From the cell containing the given text, extract its center point as (x, y) coordinate. 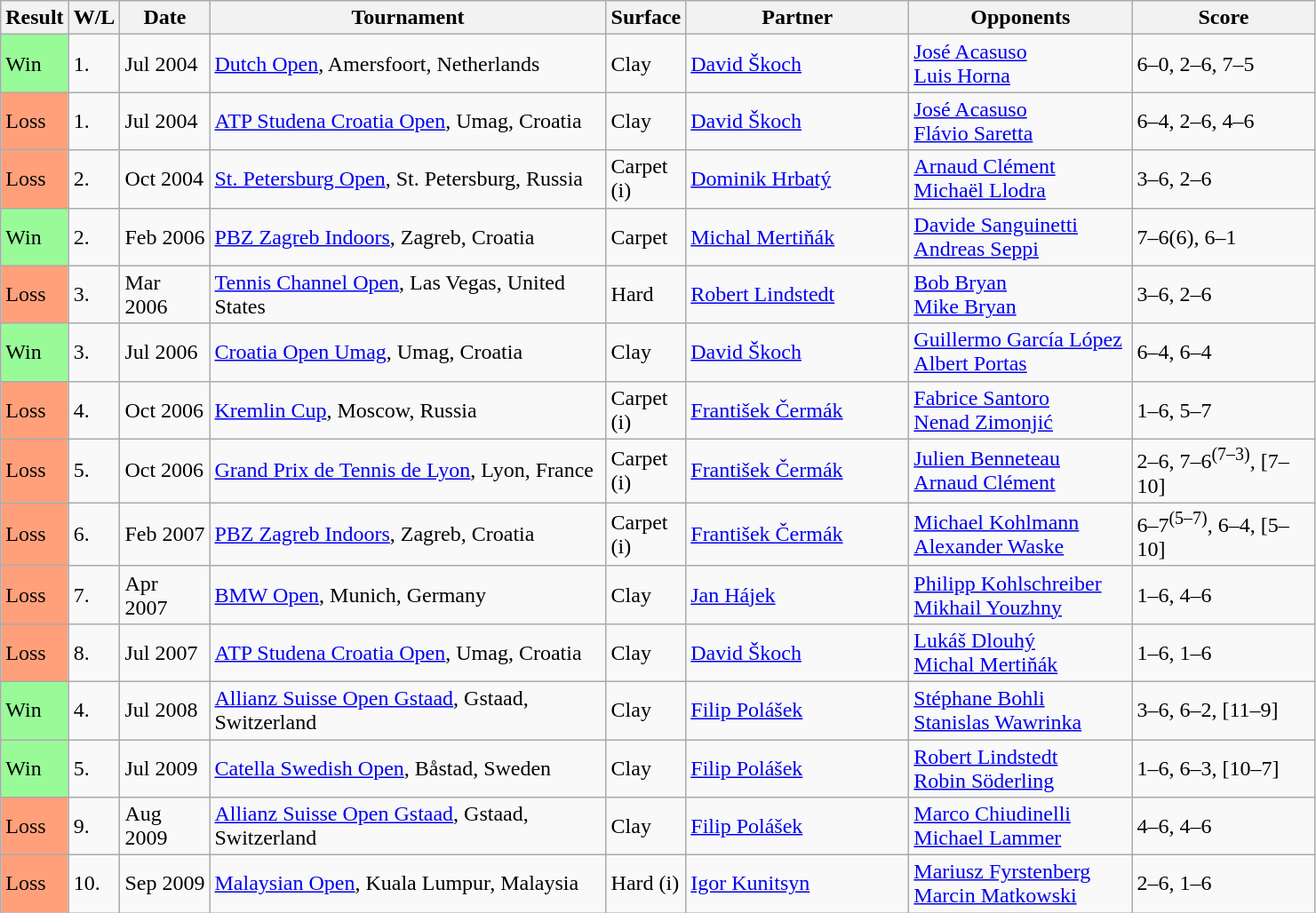
9. (94, 826)
Feb 2007 (165, 535)
Hard (646, 295)
Grand Prix de Tennis de Lyon, Lyon, France (408, 471)
Stéphane Bohli Stanislas Wawrinka (1020, 711)
Mar 2006 (165, 295)
Score (1224, 18)
6–0, 2–6, 7–5 (1224, 64)
2–6, 7–6(7–3), [7–10] (1224, 471)
Catella Swedish Open, Båstad, Sweden (408, 769)
Guillermo García López Albert Portas (1020, 352)
José Acasuso Flávio Saretta (1020, 121)
Mariusz Fyrstenberg Marcin Matkowski (1020, 885)
Surface (646, 18)
10. (94, 885)
Malaysian Open, Kuala Lumpur, Malaysia (408, 885)
Kremlin Cup, Moscow, Russia (408, 410)
Aug 2009 (165, 826)
Carpet (646, 236)
Jul 2007 (165, 652)
Date (165, 18)
7–6(6), 6–1 (1224, 236)
Michael Kohlmann Alexander Waske (1020, 535)
Lukáš Dlouhý Michal Mertiňák (1020, 652)
Jul 2009 (165, 769)
José Acasuso Luis Horna (1020, 64)
2–6, 1–6 (1224, 885)
Arnaud Clément Michaël Llodra (1020, 179)
Tournament (408, 18)
6–4, 2–6, 4–6 (1224, 121)
Philipp Kohlschreiber Mikhail Youzhny (1020, 595)
BMW Open, Munich, Germany (408, 595)
Jul 2006 (165, 352)
Jul 2008 (165, 711)
1–6, 5–7 (1224, 410)
1–6, 1–6 (1224, 652)
Igor Kunitsyn (798, 885)
Dutch Open, Amersfoort, Netherlands (408, 64)
Tennis Channel Open, Las Vegas, United States (408, 295)
Jan Hájek (798, 595)
Hard (i) (646, 885)
Davide Sanguinetti Andreas Seppi (1020, 236)
Julien Benneteau Arnaud Clément (1020, 471)
6–4, 6–4 (1224, 352)
8. (94, 652)
Partner (798, 18)
Croatia Open Umag, Umag, Croatia (408, 352)
3–6, 6–2, [11–9] (1224, 711)
Result (35, 18)
Robert Lindstedt Robin Söderling (1020, 769)
Dominik Hrbatý (798, 179)
Marco Chiudinelli Michael Lammer (1020, 826)
Fabrice Santoro Nenad Zimonjić (1020, 410)
Apr 2007 (165, 595)
Bob Bryan Mike Bryan (1020, 295)
4–6, 4–6 (1224, 826)
7. (94, 595)
Oct 2004 (165, 179)
St. Petersburg Open, St. Petersburg, Russia (408, 179)
Robert Lindstedt (798, 295)
Sep 2009 (165, 885)
1–6, 6–3, [10–7] (1224, 769)
W/L (94, 18)
Opponents (1020, 18)
1–6, 4–6 (1224, 595)
Feb 2006 (165, 236)
6–7(5–7), 6–4, [5–10] (1224, 535)
6. (94, 535)
Michal Mertiňák (798, 236)
